Find where the given text appears and provide that cell's center as (x, y) coordinate. 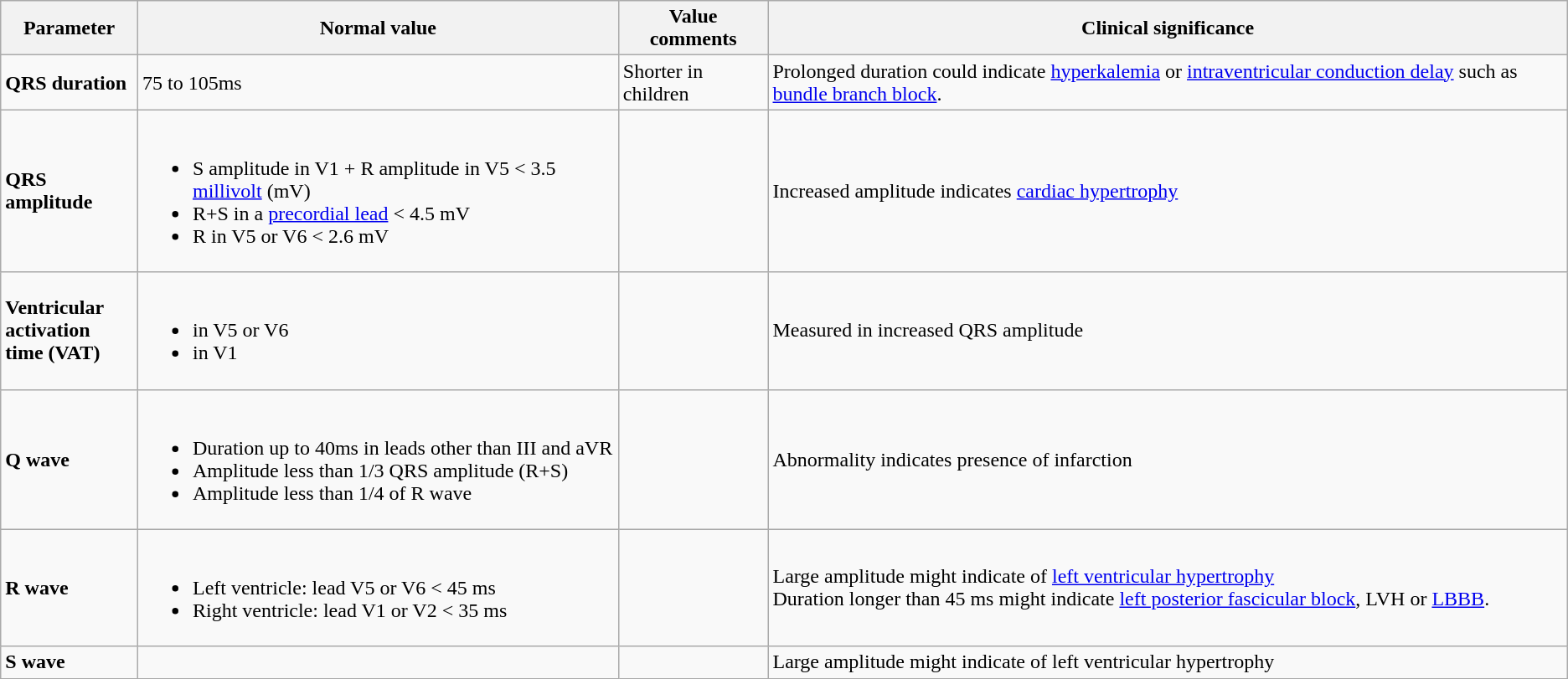
Abnormality indicates presence of infarction (1168, 459)
Normal value (378, 28)
Large amplitude might indicate of left ventricular hypertrophyDuration longer than 45 ms might indicate left posterior fascicular block, LVH or LBBB. (1168, 588)
Clinical significance (1168, 28)
Increased amplitude indicates cardiac hypertrophy (1168, 191)
Q wave (70, 459)
Shorter in children (694, 82)
Measured in increased QRS amplitude (1168, 331)
S wave (70, 662)
Parameter (70, 28)
Prolonged duration could indicate hyperkalemia or intraventricular conduction delay such as bundle branch block. (1168, 82)
R wave (70, 588)
Value comments (694, 28)
Large amplitude might indicate of left ventricular hypertrophy (1168, 662)
QRS duration (70, 82)
QRS amplitude (70, 191)
75 to 105ms (378, 82)
Ventricular activation time (VAT) (70, 331)
Left ventricle: lead V5 or V6 < 45 msRight ventricle: lead V1 or V2 < 35 ms (378, 588)
in V5 or V6 in V1 (378, 331)
Duration up to 40ms in leads other than III and aVRAmplitude less than 1/3 QRS amplitude (R+S)Amplitude less than 1/4 of R wave (378, 459)
S amplitude in V1 + R amplitude in V5 < 3.5 millivolt (mV)R+S in a precordial lead < 4.5 mVR in V5 or V6 < 2.6 mV (378, 191)
